Return the [x, y] coordinate for the center point of the cell that contains the specified text.  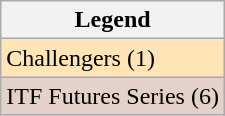
Challengers (1) [113, 58]
ITF Futures Series (6) [113, 96]
Legend [113, 20]
